Return [X, Y] of the center of cell containing provided text 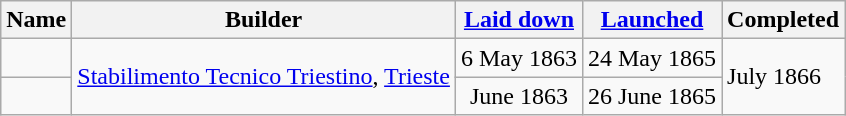
Builder [264, 20]
July 1866 [784, 77]
26 June 1865 [652, 96]
24 May 1865 [652, 58]
June 1863 [518, 96]
Name [36, 20]
Launched [652, 20]
Laid down [518, 20]
Completed [784, 20]
Stabilimento Tecnico Triestino, Trieste [264, 77]
6 May 1863 [518, 58]
